Return the (X, Y) coordinate for the center point of the cell that contains the specified text.  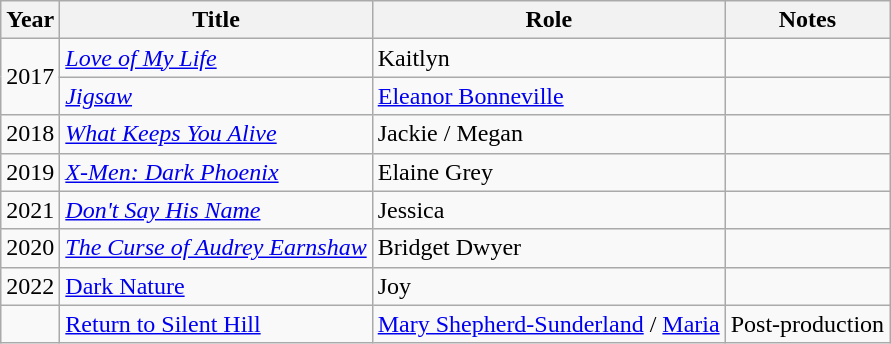
Kaitlyn (548, 58)
Jigsaw (216, 96)
Jackie / Megan (548, 134)
2019 (30, 172)
Don't Say His Name (216, 210)
Notes (807, 20)
Love of My Life (216, 58)
Role (548, 20)
Jessica (548, 210)
Dark Nature (216, 286)
Post-production (807, 324)
Mary Shepherd-Sunderland / Maria (548, 324)
Year (30, 20)
Title (216, 20)
What Keeps You Alive (216, 134)
Eleanor Bonneville (548, 96)
2021 (30, 210)
Joy (548, 286)
Bridget Dwyer (548, 248)
2017 (30, 77)
The Curse of Audrey Earnshaw (216, 248)
2020 (30, 248)
Return to Silent Hill (216, 324)
Elaine Grey (548, 172)
2022 (30, 286)
2018 (30, 134)
X-Men: Dark Phoenix (216, 172)
